Capture the cell that displays the provided text and extract its (x, y) central coordinate. 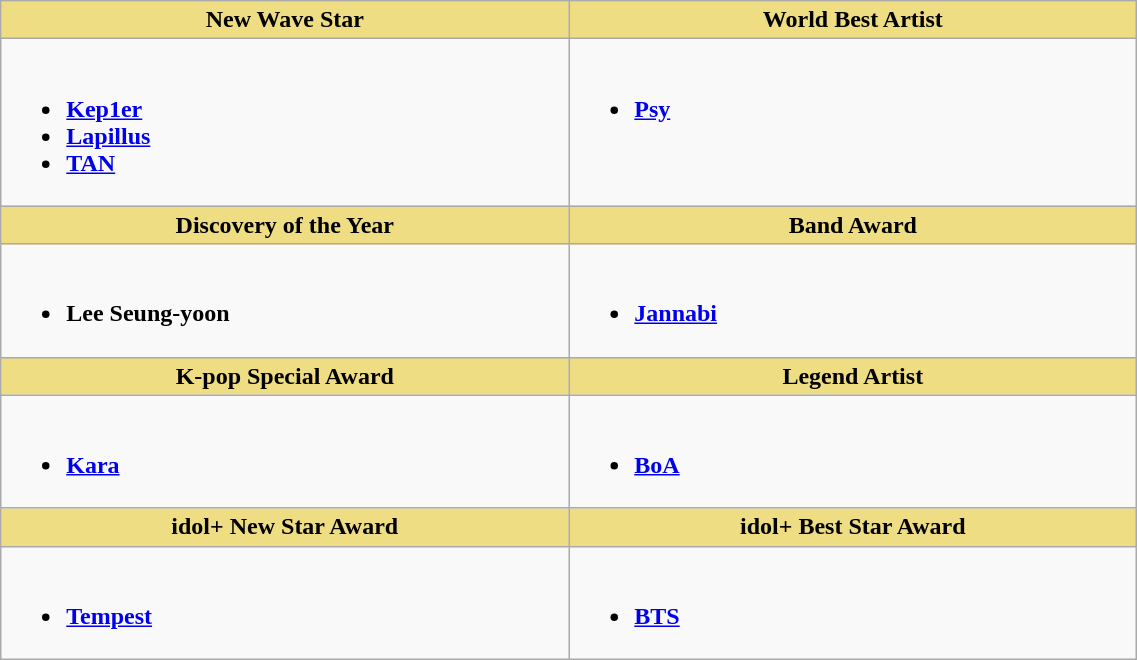
Kep1erLapillusTAN (285, 122)
Psy (853, 122)
K-pop Special Award (285, 376)
BoA (853, 452)
New Wave Star (285, 20)
BTS (853, 602)
Jannabi (853, 300)
World Best Artist (853, 20)
Kara (285, 452)
idol+ New Star Award (285, 527)
Discovery of the Year (285, 225)
Band Award (853, 225)
idol+ Best Star Award (853, 527)
Lee Seung-yoon (285, 300)
Tempest (285, 602)
Legend Artist (853, 376)
